Provide the (x, y) coordinate of the cell's center where the given text is located.  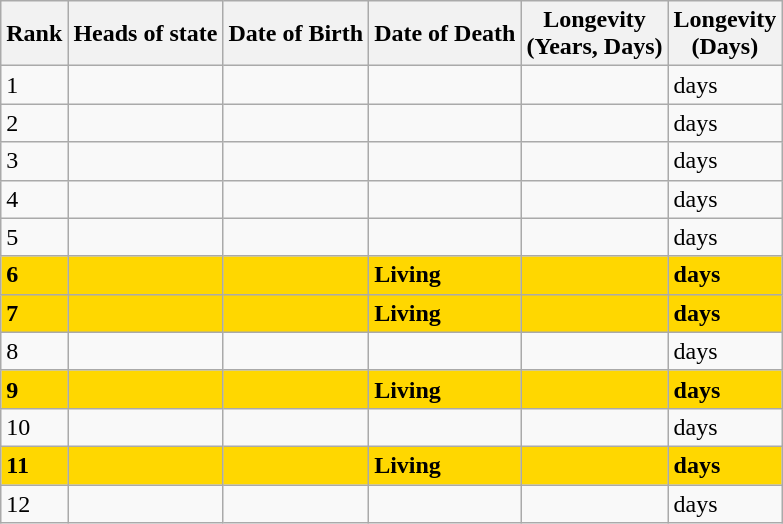
10 (34, 427)
Longevity(Years, Days) (594, 34)
6 (34, 275)
Date of Death (445, 34)
1 (34, 85)
4 (34, 199)
11 (34, 465)
9 (34, 389)
5 (34, 237)
Longevity(Days) (725, 34)
Date of Birth (296, 34)
7 (34, 313)
Heads of state (146, 34)
Rank (34, 34)
8 (34, 351)
3 (34, 161)
12 (34, 503)
2 (34, 123)
